Detect which cell encompasses the target text, then output its (x, y) center coordinate. 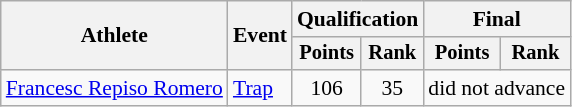
Athlete (114, 36)
Event (260, 36)
Final (496, 19)
Francesc Repiso Romero (114, 88)
106 (326, 88)
Trap (260, 88)
35 (392, 88)
did not advance (496, 88)
Qualification (358, 19)
